Return [X, Y] of the center of cell containing provided text 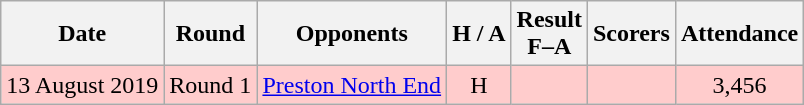
Date [82, 34]
3,456 [739, 85]
ResultF–A [549, 34]
Round 1 [210, 85]
Preston North End [352, 85]
Round [210, 34]
13 August 2019 [82, 85]
H [479, 85]
Scorers [631, 34]
H / A [479, 34]
Attendance [739, 34]
Opponents [352, 34]
